Search for the cell housing the specified text and yield its (X, Y) center coordinate. 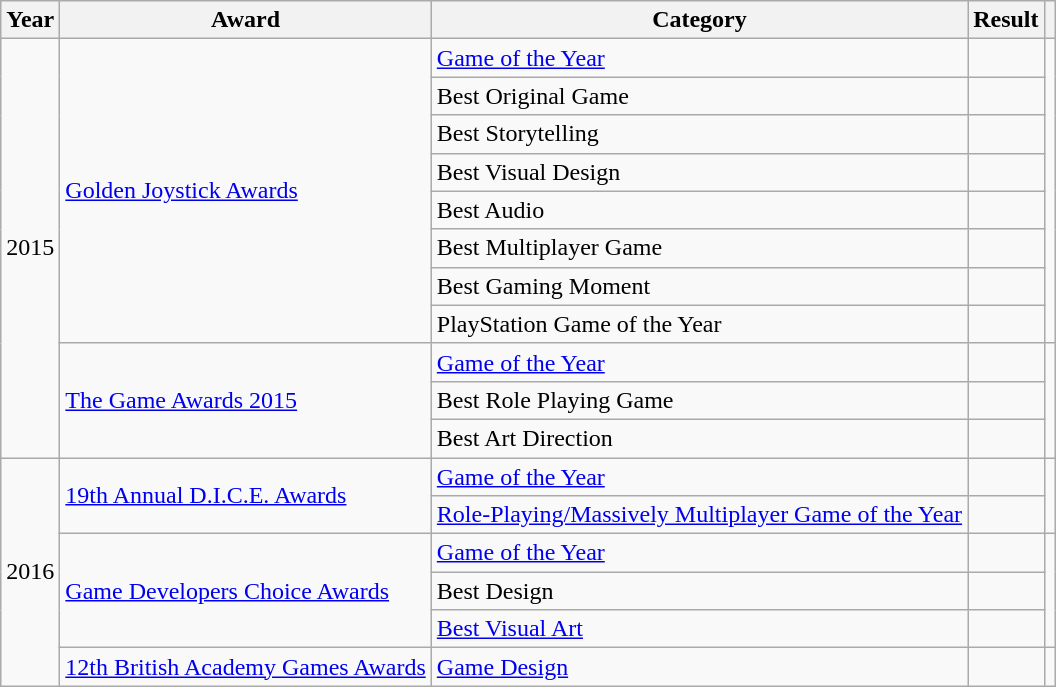
Best Design (699, 591)
2016 (30, 572)
Best Audio (699, 210)
Game Developers Choice Awards (246, 591)
Role-Playing/Massively Multiplayer Game of the Year (699, 515)
12th British Academy Games Awards (246, 667)
Best Art Direction (699, 438)
Game Design (699, 667)
Best Storytelling (699, 134)
Category (699, 20)
2015 (30, 248)
Best Multiplayer Game (699, 248)
Best Original Game (699, 96)
Best Gaming Moment (699, 286)
Best Role Playing Game (699, 400)
Year (30, 20)
Best Visual Design (699, 172)
Award (246, 20)
Best Visual Art (699, 629)
PlayStation Game of the Year (699, 324)
Golden Joystick Awards (246, 191)
The Game Awards 2015 (246, 400)
19th Annual D.I.C.E. Awards (246, 496)
Result (1006, 20)
